Return the (x, y) coordinate for the center point of the cell that contains the specified text.  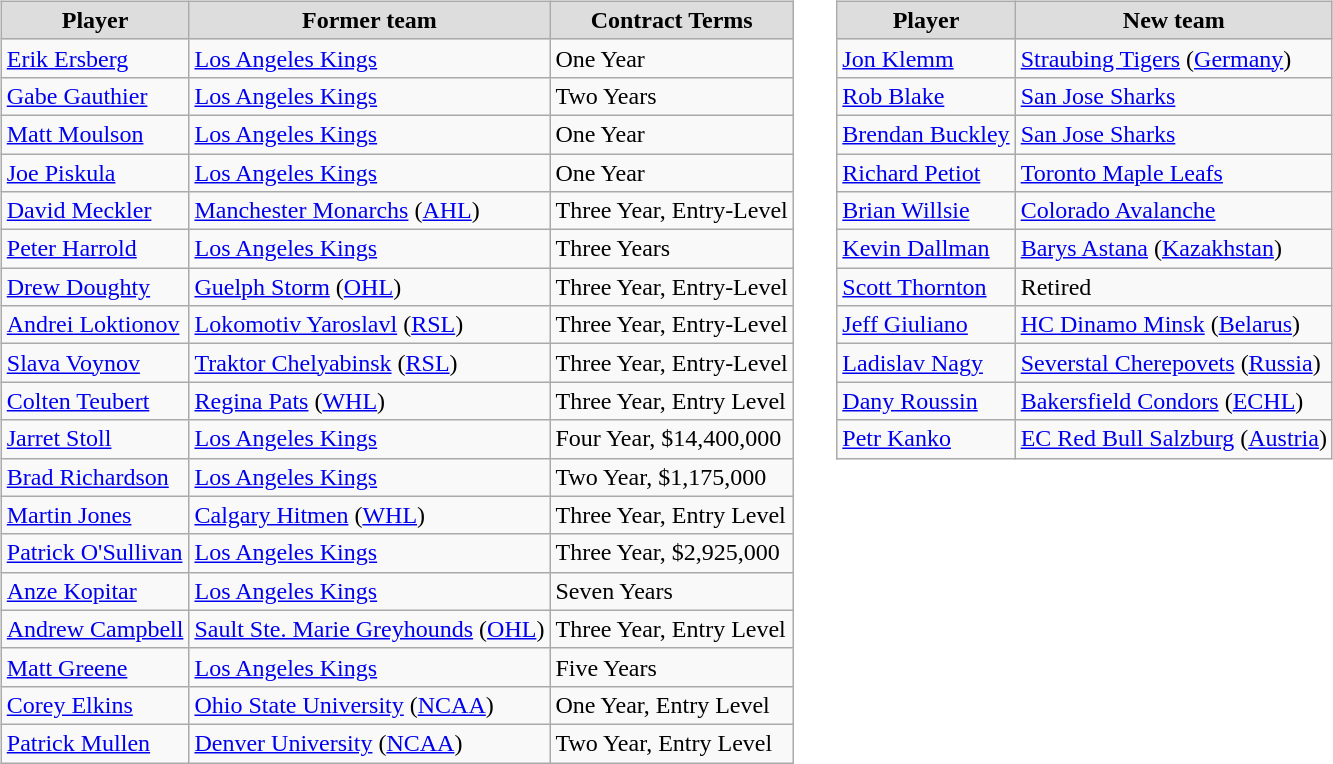
Colten Teubert (95, 401)
Corey Elkins (95, 705)
Former team (370, 20)
Anze Kopitar (95, 591)
Jarret Stoll (95, 439)
Three Years (672, 249)
Gabe Gauthier (95, 96)
One Year, Entry Level (672, 705)
Rob Blake (926, 96)
Brendan Buckley (926, 134)
Brad Richardson (95, 477)
Dany Roussin (926, 401)
Traktor Chelyabinsk (RSL) (370, 363)
Kevin Dallman (926, 249)
Calgary Hitmen (WHL) (370, 515)
Lokomotiv Yaroslavl (RSL) (370, 325)
David Meckler (95, 211)
Peter Harrold (95, 249)
Five Years (672, 667)
Two Year, $1,175,000 (672, 477)
Contract Terms (672, 20)
Brian Willsie (926, 211)
Andrew Campbell (95, 629)
Erik Ersberg (95, 58)
Two Years (672, 96)
Denver University (NCAA) (370, 743)
Manchester Monarchs (AHL) (370, 211)
Guelph Storm (OHL) (370, 287)
Regina Pats (WHL) (370, 401)
Richard Petiot (926, 173)
Four Year, $14,400,000 (672, 439)
Ohio State University (NCAA) (370, 705)
Jeff Giuliano (926, 325)
Retired (1174, 287)
Matt Moulson (95, 134)
Andrei Loktionov (95, 325)
Joe Piskula (95, 173)
Patrick Mullen (95, 743)
Matt Greene (95, 667)
Jon Klemm (926, 58)
Severstal Cherepovets (Russia) (1174, 363)
Patrick O'Sullivan (95, 553)
Colorado Avalanche (1174, 211)
Three Year, $2,925,000 (672, 553)
New team (1174, 20)
Ladislav Nagy (926, 363)
Slava Voynov (95, 363)
Bakersfield Condors (ECHL) (1174, 401)
Martin Jones (95, 515)
EC Red Bull Salzburg (Austria) (1174, 439)
Two Year, Entry Level (672, 743)
Straubing Tigers (Germany) (1174, 58)
Drew Doughty (95, 287)
Scott Thornton (926, 287)
Barys Astana (Kazakhstan) (1174, 249)
Seven Years (672, 591)
Toronto Maple Leafs (1174, 173)
HC Dinamo Minsk (Belarus) (1174, 325)
Petr Kanko (926, 439)
Sault Ste. Marie Greyhounds (OHL) (370, 629)
